Detect which cell encompasses the target text, then output its (X, Y) center coordinate. 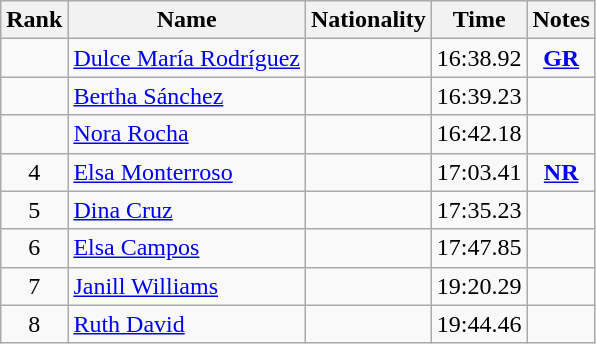
GR (561, 58)
Dina Cruz (187, 210)
Elsa Campos (187, 248)
8 (34, 324)
16:38.92 (479, 58)
Janill Williams (187, 286)
Nationality (369, 20)
Bertha Sánchez (187, 96)
Nora Rocha (187, 134)
7 (34, 286)
4 (34, 172)
5 (34, 210)
16:39.23 (479, 96)
19:44.46 (479, 324)
Ruth David (187, 324)
Rank (34, 20)
Elsa Monterroso (187, 172)
17:35.23 (479, 210)
Time (479, 20)
6 (34, 248)
Dulce María Rodríguez (187, 58)
NR (561, 172)
Notes (561, 20)
19:20.29 (479, 286)
17:47.85 (479, 248)
17:03.41 (479, 172)
Name (187, 20)
16:42.18 (479, 134)
